Return the (x, y) coordinate for the center point of the cell that contains the specified text.  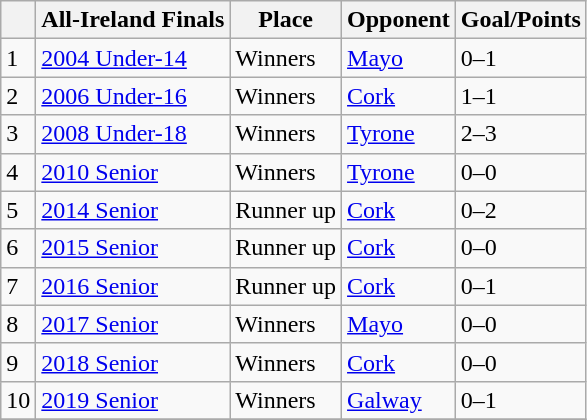
2018 Senior (133, 362)
2019 Senior (133, 400)
3 (18, 134)
2 (18, 96)
8 (18, 324)
2010 Senior (133, 172)
2004 Under-14 (133, 58)
7 (18, 286)
5 (18, 210)
6 (18, 248)
9 (18, 362)
2016 Senior (133, 286)
1 (18, 58)
0–2 (520, 210)
1–1 (520, 96)
10 (18, 400)
4 (18, 172)
Opponent (399, 20)
Place (286, 20)
All-Ireland Finals (133, 20)
2006 Under-16 (133, 96)
2015 Senior (133, 248)
2014 Senior (133, 210)
Goal/Points (520, 20)
2017 Senior (133, 324)
2–3 (520, 134)
Galway (399, 400)
2008 Under-18 (133, 134)
